Provide the [X, Y] coordinate of the cell's center where the given text is located.  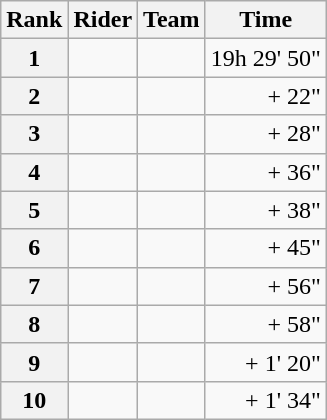
Team [172, 20]
Rank [34, 20]
10 [34, 400]
8 [34, 324]
+ 58" [266, 324]
Time [266, 20]
2 [34, 96]
+ 22" [266, 96]
+ 1' 20" [266, 362]
4 [34, 172]
+ 45" [266, 248]
+ 56" [266, 286]
Rider [103, 20]
6 [34, 248]
9 [34, 362]
+ 38" [266, 210]
+ 1' 34" [266, 400]
+ 36" [266, 172]
1 [34, 58]
5 [34, 210]
19h 29' 50" [266, 58]
+ 28" [266, 134]
3 [34, 134]
7 [34, 286]
